For the text-containing cell, return its midpoint in (X, Y) coordinate format. 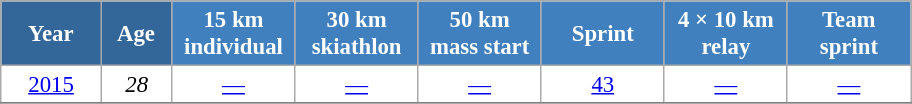
28 (136, 85)
4 × 10 km relay (726, 34)
30 km skiathlon (356, 34)
50 km mass start (480, 34)
Age (136, 34)
2015 (52, 85)
43 (602, 85)
Sprint (602, 34)
Team sprint (848, 34)
Year (52, 34)
15 km individual (234, 34)
